Pinpoint the cell where the given text exists, returning its (X, Y) midpoint coordinate. 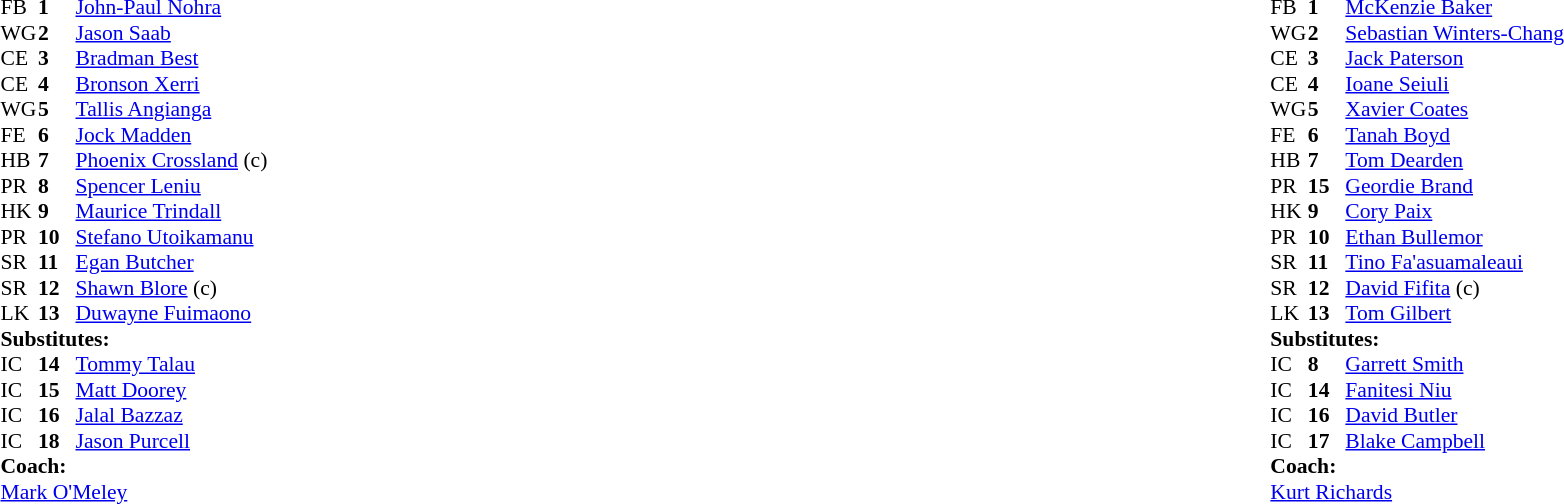
Bronson Xerri (172, 84)
Duwayne Fuimaono (172, 313)
Jason Purcell (172, 441)
David Butler (1454, 415)
Tom Gilbert (1454, 313)
Maurice Trindall (172, 211)
Shawn Blore (c) (172, 288)
Egan Butcher (172, 263)
Xavier Coates (1454, 109)
Tallis Angianga (172, 109)
Jack Paterson (1454, 59)
David Fifita (c) (1454, 288)
Spencer Leniu (172, 186)
18 (57, 441)
Fanitesi Niu (1454, 390)
Garrett Smith (1454, 365)
Sebastian Winters-Chang (1454, 33)
Blake Campbell (1454, 441)
Phoenix Crossland (c) (172, 161)
Tom Dearden (1454, 161)
Bradman Best (172, 59)
Jason Saab (172, 33)
Jock Madden (172, 135)
Ethan Bullemor (1454, 237)
Cory Paix (1454, 211)
Tanah Boyd (1454, 135)
Ioane Seiuli (1454, 84)
17 (1327, 441)
Geordie Brand (1454, 186)
Jalal Bazzaz (172, 415)
Stefano Utoikamanu (172, 237)
Tino Fa'asuamaleaui (1454, 263)
Matt Doorey (172, 390)
Tommy Talau (172, 365)
